Extract the [X, Y] coordinate from the center of the cell holding the provided text.  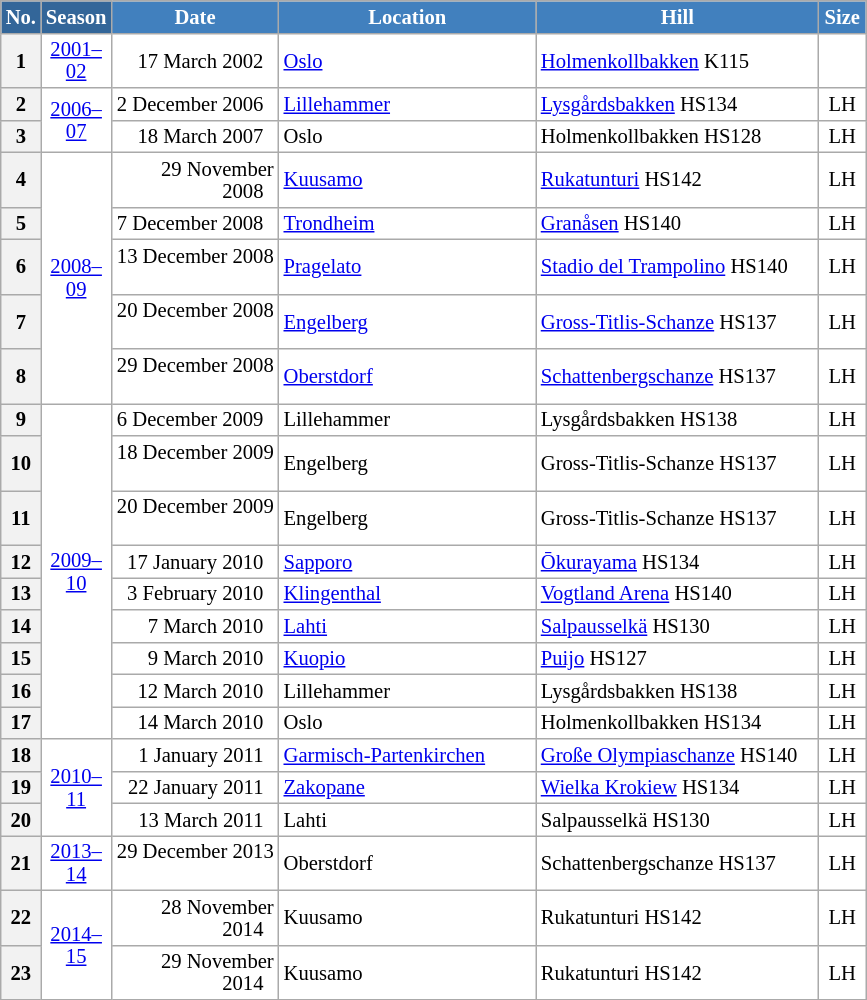
15 [21, 658]
11 [21, 518]
Wielka Krokiew HS134 [678, 787]
7 December 2008 [194, 223]
No. [21, 16]
2001–02 [76, 60]
14 [21, 626]
2008–09 [76, 278]
Holmenkollbakken K115 [678, 60]
12 March 2010 [194, 690]
Sapporo [408, 561]
Garmisch-Partenkirchen [408, 754]
Granåsen HS140 [678, 223]
13 March 2011 [194, 819]
7 March 2010 [194, 626]
2010–11 [76, 786]
6 [21, 266]
12 [21, 561]
5 [21, 223]
Große Olympiaschanze HS140 [678, 754]
Date [194, 16]
Ōkurayama HS134 [678, 561]
2014–15 [76, 945]
3 [21, 136]
18 [21, 754]
2013–14 [76, 862]
3 February 2010 [194, 593]
2 December 2006 [194, 104]
17 January 2010 [194, 561]
18 March 2007 [194, 136]
Pragelato [408, 266]
23 [21, 972]
Hill [678, 16]
Puijo HS127 [678, 658]
2009–10 [76, 570]
28 November 2014 [194, 918]
9 March 2010 [194, 658]
9 [21, 419]
Zakopane [408, 787]
1 January 2011 [194, 754]
Vogtland Arena HS140 [678, 593]
29 December 2013 [194, 862]
20 [21, 819]
6 December 2009 [194, 419]
4 [21, 180]
Holmenkollbakken HS128 [678, 136]
Klingenthal [408, 593]
13 December 2008 [194, 266]
2006–07 [76, 120]
8 [21, 376]
Kuopio [408, 658]
17 March 2002 [194, 60]
2 [21, 104]
Location [408, 16]
29 December 2008 [194, 376]
Trondheim [408, 223]
7 [21, 322]
19 [21, 787]
29 November 2014 [194, 972]
18 December 2009 [194, 464]
Season [76, 16]
14 March 2010 [194, 722]
10 [21, 464]
20 December 2009 [194, 518]
1 [21, 60]
Holmenkollbakken HS134 [678, 722]
21 [21, 862]
13 [21, 593]
20 December 2008 [194, 322]
17 [21, 722]
Stadio del Trampolino HS140 [678, 266]
Lysgårdsbakken HS134 [678, 104]
22 January 2011 [194, 787]
22 [21, 918]
16 [21, 690]
Size [842, 16]
29 November 2008 [194, 180]
